Detect which cell encompasses the target text, then output its (X, Y) center coordinate. 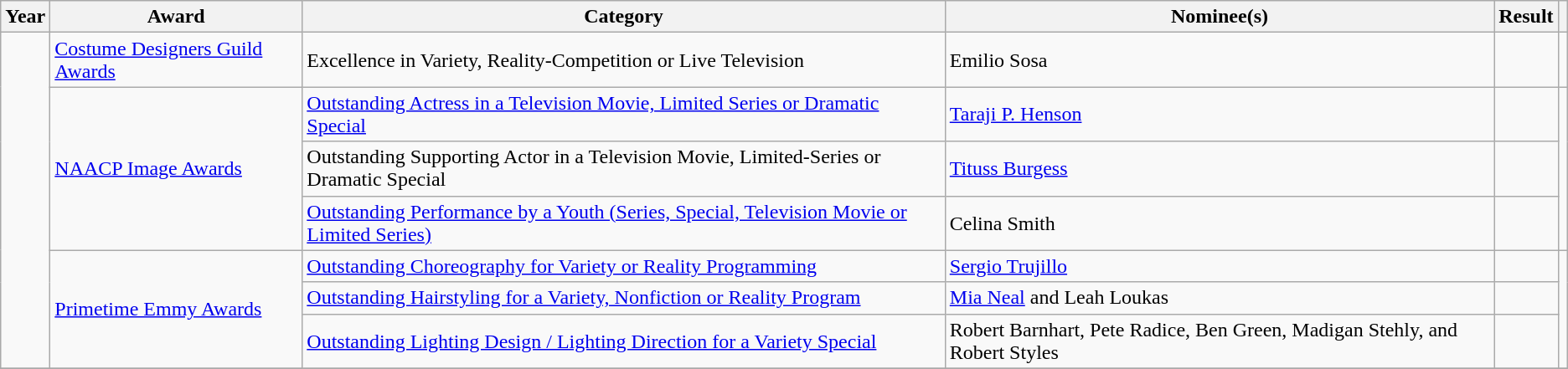
Celina Smith (1220, 223)
Costume Designers Guild Awards (176, 60)
Outstanding Supporting Actor in a Television Movie, Limited-Series or Dramatic Special (623, 169)
Nominee(s) (1220, 17)
NAACP Image Awards (176, 169)
Outstanding Actress in a Television Movie, Limited Series or Dramatic Special (623, 114)
Year (25, 17)
Emilio Sosa (1220, 60)
Mia Neal and Leah Loukas (1220, 298)
Result (1526, 17)
Sergio Trujillo (1220, 266)
Robert Barnhart, Pete Radice, Ben Green, Madigan Stehly, and Robert Styles (1220, 341)
Tituss Burgess (1220, 169)
Outstanding Hairstyling for a Variety, Nonfiction or Reality Program (623, 298)
Outstanding Lighting Design / Lighting Direction for a Variety Special (623, 341)
Outstanding Choreography for Variety or Reality Programming (623, 266)
Outstanding Performance by a Youth (Series, Special, Television Movie or Limited Series) (623, 223)
Award (176, 17)
Primetime Emmy Awards (176, 310)
Category (623, 17)
Excellence in Variety, Reality-Competition or Live Television (623, 60)
Taraji P. Henson (1220, 114)
